Detect which cell encompasses the target text, then output its (X, Y) center coordinate. 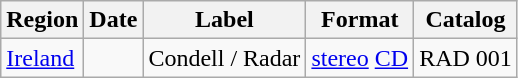
RAD 001 (466, 58)
Ireland (42, 58)
stereo CD (360, 58)
Catalog (466, 20)
Format (360, 20)
Date (114, 20)
Condell / Radar (224, 58)
Region (42, 20)
Label (224, 20)
